Locate the cell with the specified text and output its (x, y) center coordinate. 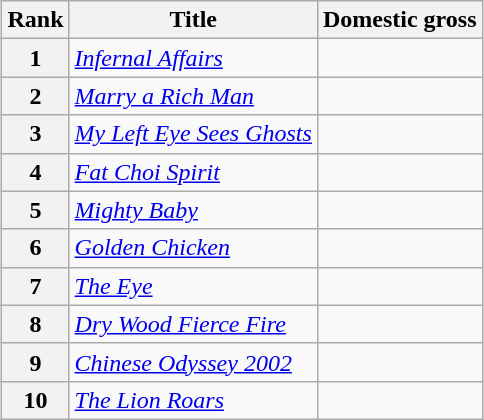
Fat Choi Spirit (193, 172)
5 (36, 210)
9 (36, 362)
2 (36, 96)
My Left Eye Sees Ghosts (193, 134)
Rank (36, 20)
3 (36, 134)
Marry a Rich Man (193, 96)
Golden Chicken (193, 248)
8 (36, 324)
10 (36, 400)
The Lion Roars (193, 400)
Infernal Affairs (193, 58)
The Eye (193, 286)
Title (193, 20)
7 (36, 286)
Mighty Baby (193, 210)
Dry Wood Fierce Fire (193, 324)
Chinese Odyssey 2002 (193, 362)
1 (36, 58)
6 (36, 248)
Domestic gross (400, 20)
4 (36, 172)
